Locate the cell with the specified text and output its (x, y) center coordinate. 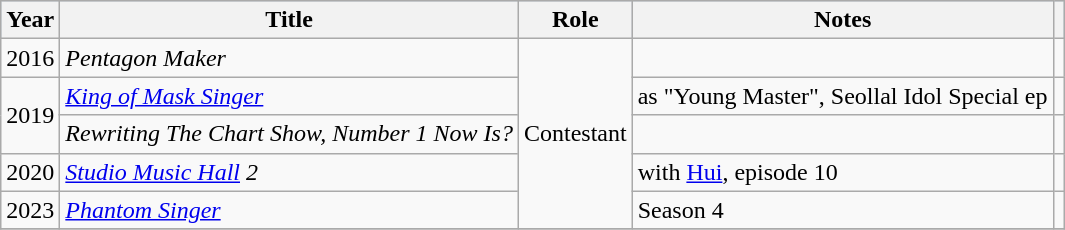
2019 (30, 115)
Title (290, 20)
Pentagon Maker (290, 58)
as "Young Master", Seollal Idol Special ep (842, 96)
2016 (30, 58)
Rewriting The Chart Show, Number 1 Now Is? (290, 134)
Notes (842, 20)
Studio Music Hall 2 (290, 172)
Season 4 (842, 210)
2023 (30, 210)
with Hui, episode 10 (842, 172)
Contestant (575, 134)
Role (575, 20)
Phantom Singer (290, 210)
King of Mask Singer (290, 96)
2020 (30, 172)
Year (30, 20)
